From the cell containing the given text, extract its center point as [x, y] coordinate. 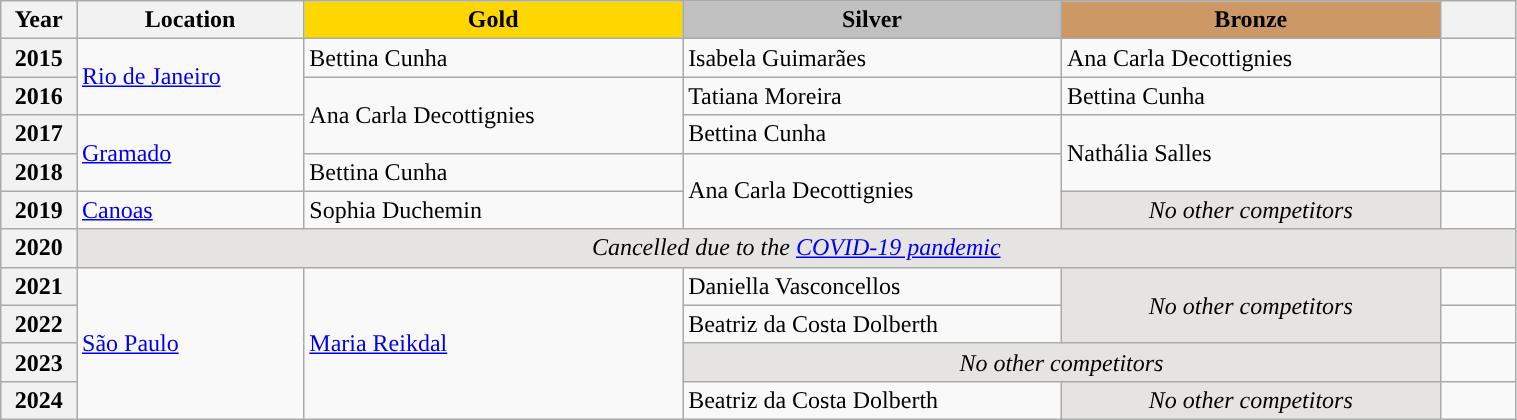
Rio de Janeiro [190, 77]
2024 [39, 400]
2019 [39, 210]
Daniella Vasconcellos [872, 286]
Sophia Duchemin [494, 210]
Tatiana Moreira [872, 96]
2023 [39, 362]
Bronze [1250, 20]
Nathália Salles [1250, 153]
Cancelled due to the COVID-19 pandemic [796, 248]
Maria Reikdal [494, 343]
São Paulo [190, 343]
Year [39, 20]
2016 [39, 96]
Location [190, 20]
2015 [39, 58]
Canoas [190, 210]
Gold [494, 20]
Isabela Guimarães [872, 58]
2021 [39, 286]
2020 [39, 248]
2017 [39, 134]
2018 [39, 172]
2022 [39, 324]
Silver [872, 20]
Gramado [190, 153]
